From the cell containing the given text, extract its center point as (X, Y) coordinate. 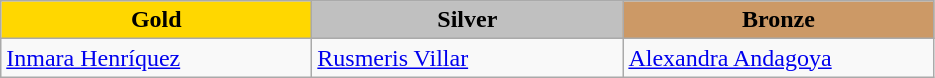
Alexandra Andagoya (778, 58)
Silver (468, 20)
Inmara Henríquez (156, 58)
Bronze (778, 20)
Rusmeris Villar (468, 58)
Gold (156, 20)
